Provide the [X, Y] coordinate of the cell's center where the given text is located.  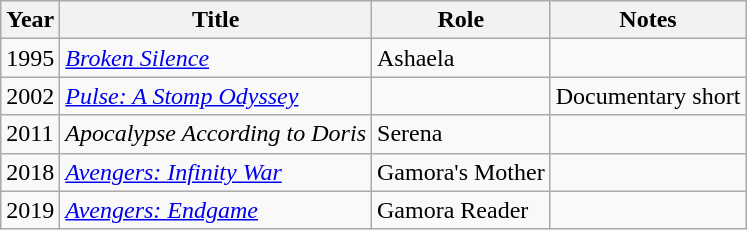
Gamora Reader [462, 210]
Ashaela [462, 58]
2018 [30, 172]
Role [462, 20]
Serena [462, 134]
Notes [648, 20]
2019 [30, 210]
Gamora's Mother [462, 172]
Pulse: A Stomp Odyssey [216, 96]
Year [30, 20]
Title [216, 20]
Avengers: Endgame [216, 210]
Avengers: Infinity War [216, 172]
1995 [30, 58]
Broken Silence [216, 58]
2011 [30, 134]
Apocalypse According to Doris [216, 134]
Documentary short [648, 96]
2002 [30, 96]
